Detect which cell encompasses the target text, then output its (x, y) center coordinate. 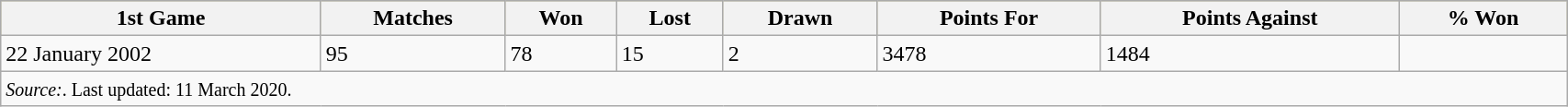
Points Against (1249, 18)
22 January 2002 (162, 53)
1st Game (162, 18)
Won (560, 18)
Drawn (800, 18)
Matches (413, 18)
3478 (988, 53)
Lost (670, 18)
1484 (1249, 53)
2 (800, 53)
Source:. Last updated: 11 March 2020. (784, 89)
95 (413, 53)
78 (560, 53)
% Won (1483, 18)
Points For (988, 18)
15 (670, 53)
